Identify which cell holds the provided text, then report its (x, y) central coordinate. 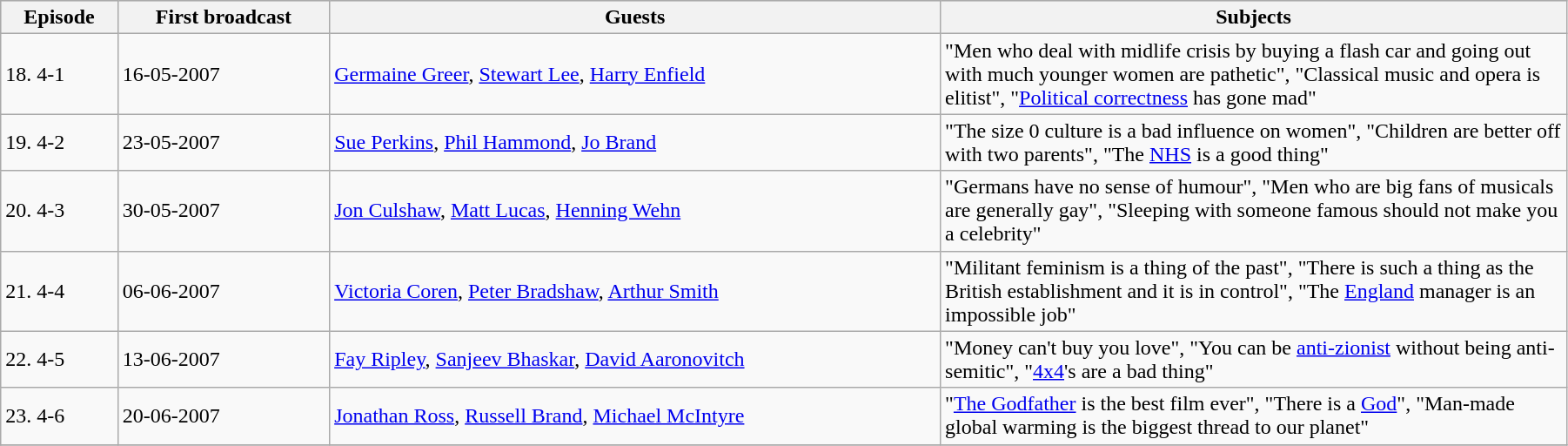
16-05-2007 (223, 74)
Episode (59, 17)
"Money can't buy you love", "You can be anti-zionist without being anti-semitic", "4x4's are a bad thing" (1254, 359)
18. 4-1 (59, 74)
"The size 0 culture is a bad influence on women", "Children are better off with two parents", "The NHS is a good thing" (1254, 143)
21. 4-4 (59, 291)
06-06-2007 (223, 291)
Fay Ripley, Sanjeev Bhaskar, David Aaronovitch (635, 359)
20-06-2007 (223, 416)
Victoria Coren, Peter Bradshaw, Arthur Smith (635, 291)
Jonathan Ross, Russell Brand, Michael McIntyre (635, 416)
Jon Culshaw, Matt Lucas, Henning Wehn (635, 211)
Germaine Greer, Stewart Lee, Harry Enfield (635, 74)
23-05-2007 (223, 143)
22. 4-5 (59, 359)
Sue Perkins, Phil Hammond, Jo Brand (635, 143)
First broadcast (223, 17)
23. 4-6 (59, 416)
"The Godfather is the best film ever", "There is a God", "Man-made global warming is the biggest thread to our planet" (1254, 416)
19. 4-2 (59, 143)
13-06-2007 (223, 359)
20. 4-3 (59, 211)
Guests (635, 17)
30-05-2007 (223, 211)
Subjects (1254, 17)
